Capture the cell that displays the provided text and extract its (x, y) central coordinate. 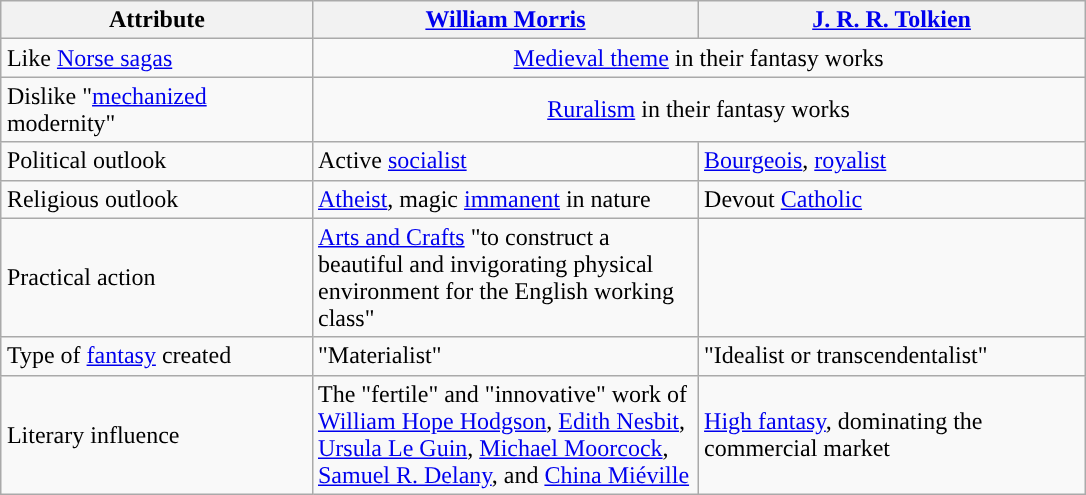
"Materialist" (505, 356)
Type of fantasy created (156, 356)
William Morris (505, 20)
Atheist, magic immanent in nature (505, 199)
Active socialist (505, 161)
Literary influence (156, 434)
Religious outlook (156, 199)
Political outlook (156, 161)
Like Norse sagas (156, 58)
High fantasy, dominating the commercial market (892, 434)
J. R. R. Tolkien (892, 20)
Bourgeois, royalist (892, 161)
Medieval theme in their fantasy works (698, 58)
Practical action (156, 278)
"Idealist or transcendentalist" (892, 356)
Arts and Crafts "to construct a beautiful and invigorating physical environment for the English working class" (505, 278)
The "fertile" and "innovative" work of William Hope Hodgson, Edith Nesbit, Ursula Le Guin, Michael Moorcock, Samuel R. Delany, and China Miéville (505, 434)
Dislike "mechanized modernity" (156, 110)
Ruralism in their fantasy works (698, 110)
Attribute (156, 20)
Devout Catholic (892, 199)
